Locate the cell with the specified text and output its [x, y] center coordinate. 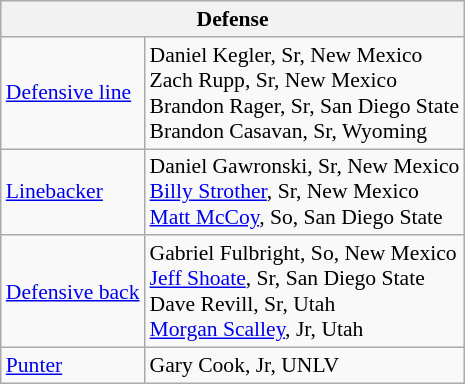
Punter [73, 366]
Linebacker [73, 192]
Daniel Kegler, Sr, New MexicoZach Rupp, Sr, New MexicoBrandon Rager, Sr, San Diego StateBrandon Casavan, Sr, Wyoming [305, 93]
Defense [233, 19]
Daniel Gawronski, Sr, New MexicoBilly Strother, Sr, New MexicoMatt McCoy, So, San Diego State [305, 192]
Gary Cook, Jr, UNLV [305, 366]
Gabriel Fulbright, So, New MexicoJeff Shoate, Sr, San Diego StateDave Revill, Sr, UtahMorgan Scalley, Jr, Utah [305, 292]
Defensive back [73, 292]
Defensive line [73, 93]
